Locate the cell with the specified text and output its [X, Y] center coordinate. 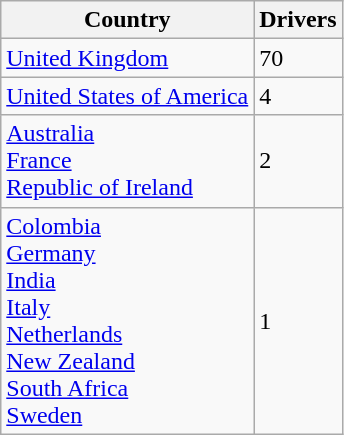
Drivers [298, 20]
Colombia Germany India Italy Netherlands New Zealand South Africa Sweden [128, 320]
Australia France Republic of Ireland [128, 161]
United Kingdom [128, 58]
70 [298, 58]
1 [298, 320]
United States of America [128, 96]
Country [128, 20]
4 [298, 96]
2 [298, 161]
